Return [x, y] of the center of cell containing provided text 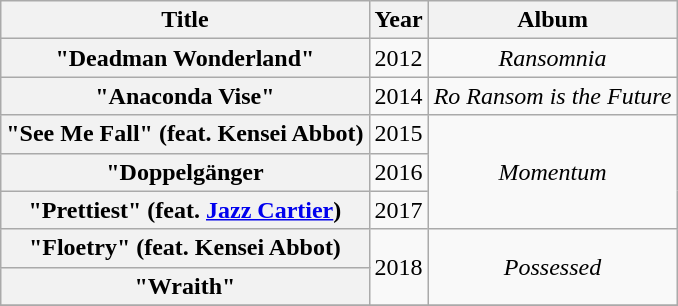
"Doppelgänger [185, 172]
Ransomnia [552, 58]
2017 [398, 210]
2018 [398, 267]
Year [398, 20]
2015 [398, 134]
"Floetry" (feat. Kensei Abbot) [185, 248]
Album [552, 20]
2016 [398, 172]
"Wraith" [185, 286]
"Deadman Wonderland" [185, 58]
2014 [398, 96]
Possessed [552, 267]
"See Me Fall" (feat. Kensei Abbot) [185, 134]
"Prettiest" (feat. Jazz Cartier) [185, 210]
"Anaconda Vise" [185, 96]
Ro Ransom is the Future [552, 96]
Title [185, 20]
Momentum [552, 172]
2012 [398, 58]
